Extract the (X, Y) coordinate from the center of the cell holding the provided text.  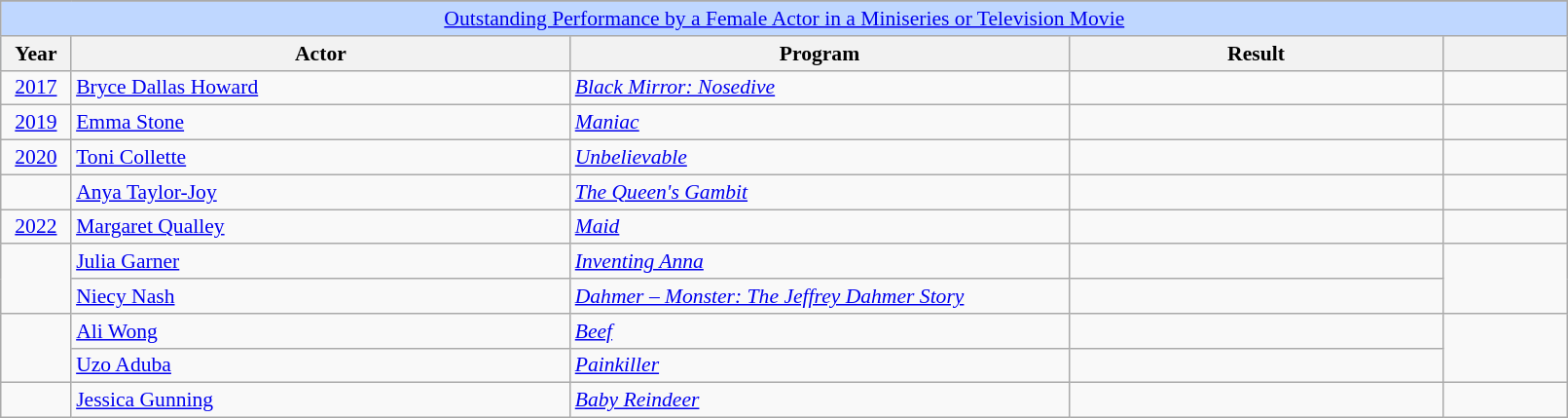
Toni Collette (321, 158)
Unbelievable (820, 158)
2017 (36, 88)
Baby Reindeer (820, 400)
Result (1256, 54)
2019 (36, 123)
2020 (36, 158)
The Queen's Gambit (820, 192)
Emma Stone (321, 123)
2022 (36, 227)
Beef (820, 331)
Maid (820, 227)
Dahmer – Monster: The Jeffrey Dahmer Story (820, 296)
Black Mirror: Nosedive (820, 88)
Painkiller (820, 365)
Outstanding Performance by a Female Actor in a Miniseries or Television Movie (784, 19)
Inventing Anna (820, 262)
Jessica Gunning (321, 400)
Uzo Aduba (321, 365)
Julia Garner (321, 262)
Bryce Dallas Howard (321, 88)
Margaret Qualley (321, 227)
Anya Taylor-Joy (321, 192)
Maniac (820, 123)
Ali Wong (321, 331)
Niecy Nash (321, 296)
Year (36, 54)
Program (820, 54)
Actor (321, 54)
